Return (X, Y) of the center of cell containing provided text 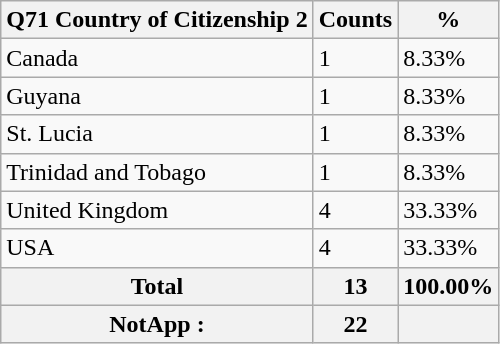
Trinidad and Tobago (157, 172)
Total (157, 286)
Guyana (157, 96)
NotApp : (157, 324)
22 (355, 324)
Canada (157, 58)
St. Lucia (157, 134)
USA (157, 248)
United Kingdom (157, 210)
Counts (355, 20)
% (448, 20)
100.00% (448, 286)
Q71 Country of Citizenship 2 (157, 20)
13 (355, 286)
